Return [x, y] of the center of cell containing provided text 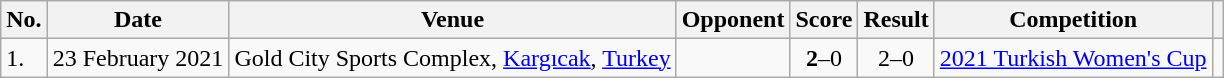
23 February 2021 [138, 58]
2021 Turkish Women's Cup [1073, 58]
Gold City Sports Complex, Kargıcak, Turkey [452, 58]
Result [896, 20]
Venue [452, 20]
Score [824, 20]
Competition [1073, 20]
Date [138, 20]
1. [24, 58]
No. [24, 20]
Opponent [733, 20]
